Provide the [x, y] coordinate of the cell's center where the given text is located.  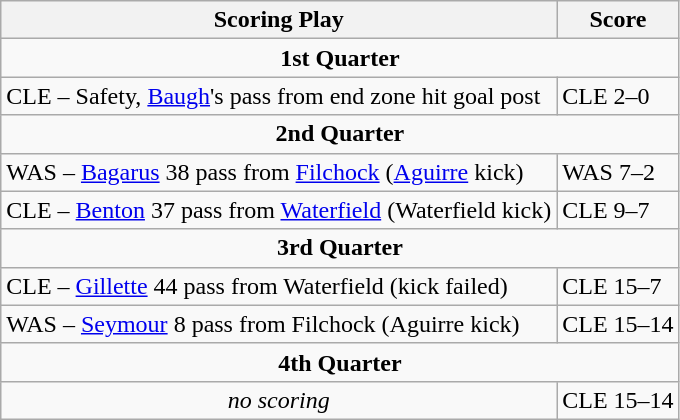
1st Quarter [340, 58]
CLE – Safety, Baugh's pass from end zone hit goal post [279, 96]
Scoring Play [279, 20]
CLE 2–0 [618, 96]
WAS – Seymour 8 pass from Filchock (Aguirre kick) [279, 324]
CLE – Benton 37 pass from Waterfield (Waterfield kick) [279, 210]
WAS 7–2 [618, 172]
no scoring [279, 400]
CLE 9–7 [618, 210]
Score [618, 20]
3rd Quarter [340, 248]
CLE – Gillette 44 pass from Waterfield (kick failed) [279, 286]
2nd Quarter [340, 134]
4th Quarter [340, 362]
CLE 15–7 [618, 286]
WAS – Bagarus 38 pass from Filchock (Aguirre kick) [279, 172]
